For the text-containing cell, return its midpoint in (X, Y) coordinate format. 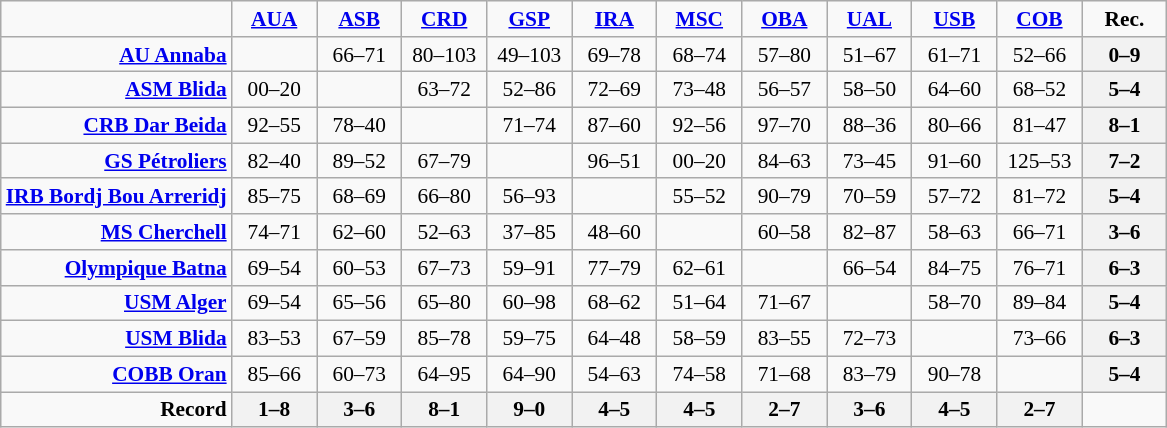
85–66 (274, 374)
83–55 (784, 339)
COBB Oran (116, 374)
72–69 (614, 90)
ASB (360, 19)
74–71 (274, 232)
COB (1040, 19)
90–79 (784, 197)
64–90 (530, 374)
CRB Dar Beida (116, 126)
UAL (870, 19)
85–75 (274, 197)
92–55 (274, 126)
USM Blida (116, 339)
59–75 (530, 339)
51–64 (700, 303)
68–52 (1040, 90)
55–52 (700, 197)
58–63 (954, 232)
Rec. (1124, 19)
51–67 (870, 55)
76–71 (1040, 268)
60–53 (360, 268)
82–40 (274, 161)
0–9 (1124, 55)
96–51 (614, 161)
68–74 (700, 55)
80–103 (444, 55)
IRA (614, 19)
91–60 (954, 161)
GSP (530, 19)
GS Pétroliers (116, 161)
56–57 (784, 90)
81–72 (1040, 197)
49–103 (530, 55)
81–47 (1040, 126)
68–69 (360, 197)
85–78 (444, 339)
68–62 (614, 303)
84–63 (784, 161)
USB (954, 19)
Olympique Batna (116, 268)
89–84 (1040, 303)
48–60 (614, 232)
90–78 (954, 374)
64–48 (614, 339)
65–56 (360, 303)
CRD (444, 19)
66–54 (870, 268)
82–87 (870, 232)
OBA (784, 19)
56–93 (530, 197)
125–53 (1040, 161)
88–36 (870, 126)
IRB Bordj Bou Arreridj (116, 197)
84–75 (954, 268)
37–85 (530, 232)
77–79 (614, 268)
65–80 (444, 303)
7–2 (1124, 161)
73–45 (870, 161)
AU Annaba (116, 55)
ASM Blida (116, 90)
87–60 (614, 126)
MS Cherchell (116, 232)
52–66 (1040, 55)
64–95 (444, 374)
52–86 (530, 90)
73–48 (700, 90)
73–66 (1040, 339)
80–66 (954, 126)
58–59 (700, 339)
71–67 (784, 303)
83–53 (274, 339)
62–60 (360, 232)
60–58 (784, 232)
62–61 (700, 268)
61–71 (954, 55)
69–78 (614, 55)
1–8 (274, 410)
71–74 (530, 126)
89–52 (360, 161)
USM Alger (116, 303)
70–59 (870, 197)
67–73 (444, 268)
67–59 (360, 339)
57–80 (784, 55)
52–63 (444, 232)
97–70 (784, 126)
MSC (700, 19)
58–50 (870, 90)
60–98 (530, 303)
92–56 (700, 126)
72–73 (870, 339)
66–80 (444, 197)
71–68 (784, 374)
83–79 (870, 374)
58–70 (954, 303)
67–79 (444, 161)
9–0 (530, 410)
54–63 (614, 374)
74–58 (700, 374)
59–91 (530, 268)
63–72 (444, 90)
78–40 (360, 126)
60–73 (360, 374)
Record (116, 410)
AUA (274, 19)
64–60 (954, 90)
57–72 (954, 197)
